Extract the [x, y] coordinate from the center of the cell holding the provided text.  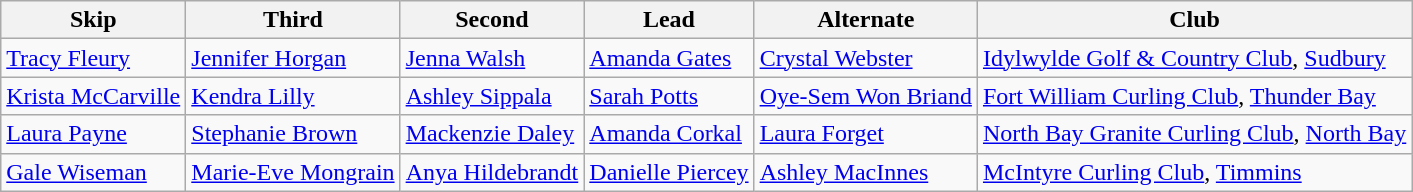
McIntyre Curling Club, Timmins [1194, 172]
Second [492, 20]
Club [1194, 20]
Kendra Lilly [293, 96]
Skip [94, 20]
Marie-Eve Mongrain [293, 172]
Krista McCarville [94, 96]
Ashley Sippala [492, 96]
Laura Forget [866, 134]
Alternate [866, 20]
Jennifer Horgan [293, 58]
Amanda Corkal [669, 134]
Mackenzie Daley [492, 134]
Anya Hildebrandt [492, 172]
Third [293, 20]
Amanda Gates [669, 58]
Gale Wiseman [94, 172]
Jenna Walsh [492, 58]
North Bay Granite Curling Club, North Bay [1194, 134]
Fort William Curling Club, Thunder Bay [1194, 96]
Danielle Piercey [669, 172]
Stephanie Brown [293, 134]
Laura Payne [94, 134]
Tracy Fleury [94, 58]
Crystal Webster [866, 58]
Sarah Potts [669, 96]
Oye-Sem Won Briand [866, 96]
Lead [669, 20]
Ashley MacInnes [866, 172]
Idylwylde Golf & Country Club, Sudbury [1194, 58]
